Search for the cell housing the specified text and yield its [X, Y] center coordinate. 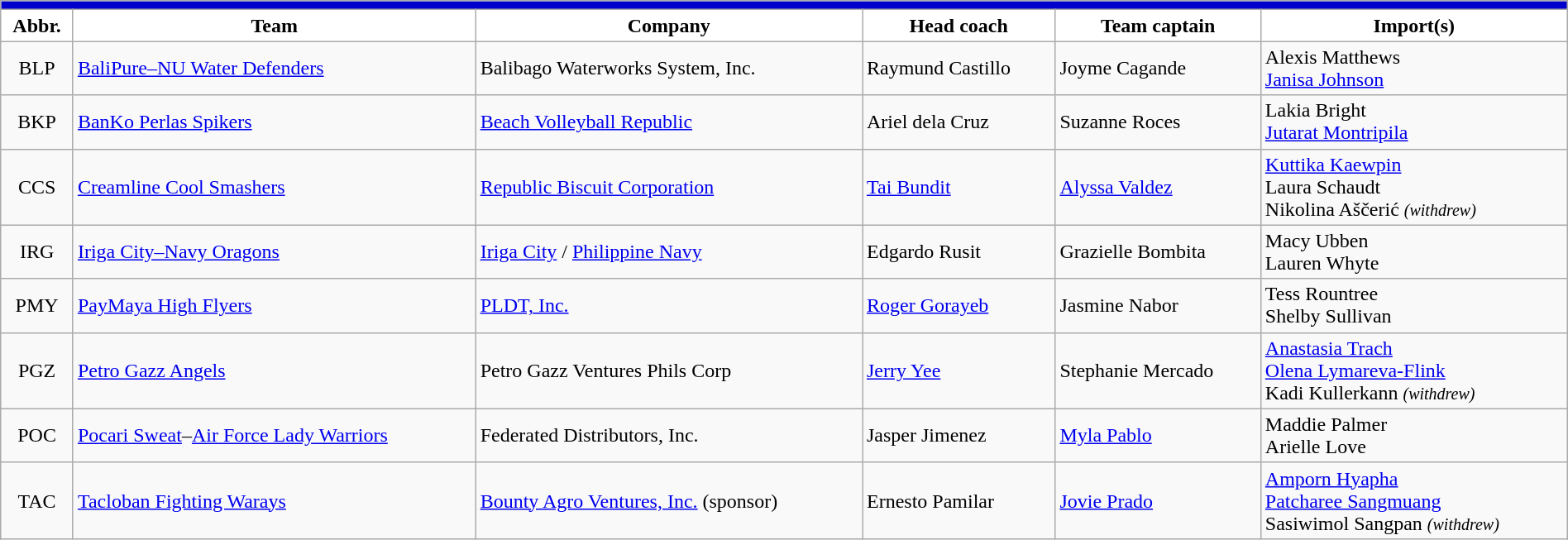
Suzanne Roces [1158, 122]
Alexis Matthews Janisa Johnson [1414, 68]
Stephanie Mercado [1158, 370]
Maddie Palmer Arielle Love [1414, 435]
Team captain [1158, 26]
Iriga City–Navy Oragons [275, 251]
Balibago Waterworks System, Inc. [668, 68]
Ernesto Pamilar [958, 500]
Petro Gazz Angels [275, 370]
Import(s) [1414, 26]
Tess Rountree Shelby Sullivan [1414, 306]
Bounty Agro Ventures, Inc. (sponsor) [668, 500]
PLDT, Inc. [668, 306]
Edgardo Rusit [958, 251]
Jovie Prado [1158, 500]
Ariel dela Cruz [958, 122]
CCS [37, 187]
Jerry Yee [958, 370]
Myla Pablo [1158, 435]
Jasper Jimenez [958, 435]
Head coach [958, 26]
IRG [37, 251]
POC [37, 435]
Jasmine Nabor [1158, 306]
Republic Biscuit Corporation [668, 187]
TAC [37, 500]
BanKo Perlas Spikers [275, 122]
Anastasia Trach Olena Lymareva-Flink Kadi Kullerkann (withdrew) [1414, 370]
Iriga City / Philippine Navy [668, 251]
Creamline Cool Smashers [275, 187]
Team [275, 26]
Beach Volleyball Republic [668, 122]
Abbr. [37, 26]
Pocari Sweat–Air Force Lady Warriors [275, 435]
Amporn Hyapha Patcharee Sangmuang Sasiwimol Sangpan (withdrew) [1414, 500]
BaliPure–NU Water Defenders [275, 68]
BLP [37, 68]
BKP [37, 122]
Tai Bundit [958, 187]
Macy Ubben Lauren Whyte [1414, 251]
PMY [37, 306]
PayMaya High Flyers [275, 306]
Tacloban Fighting Warays [275, 500]
Kuttika Kaewpin Laura Schaudt Nikolina Aščerić (withdrew) [1414, 187]
Raymund Castillo [958, 68]
PGZ [37, 370]
Lakia Bright Jutarat Montripila [1414, 122]
Grazielle Bombita [1158, 251]
Federated Distributors, Inc. [668, 435]
Company [668, 26]
Joyme Cagande [1158, 68]
Petro Gazz Ventures Phils Corp [668, 370]
Alyssa Valdez [1158, 187]
Roger Gorayeb [958, 306]
